Extract the [x, y] coordinate from the center of the cell holding the provided text.  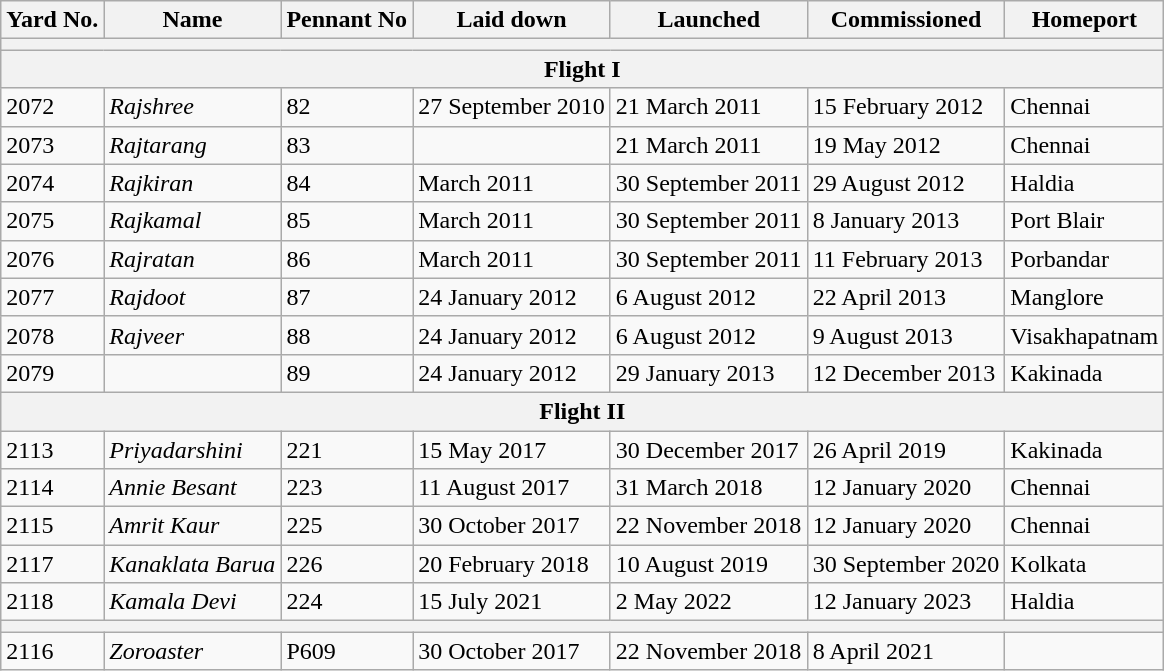
9 August 2013 [906, 335]
87 [347, 297]
226 [347, 564]
P609 [347, 651]
26 April 2019 [906, 449]
Rajshree [192, 107]
12 December 2013 [906, 373]
2076 [52, 259]
2079 [52, 373]
83 [347, 145]
11 February 2013 [906, 259]
22 April 2013 [906, 297]
85 [347, 221]
10 August 2019 [708, 564]
15 July 2021 [512, 602]
2078 [52, 335]
84 [347, 183]
Name [192, 20]
2072 [52, 107]
30 September 2020 [906, 564]
Rajkiran [192, 183]
15 May 2017 [512, 449]
Visakhapatnam [1084, 335]
Amrit Kaur [192, 526]
Kanaklata Barua [192, 564]
2 May 2022 [708, 602]
8 January 2013 [906, 221]
11 August 2017 [512, 488]
12 January 2023 [906, 602]
27 September 2010 [512, 107]
2115 [52, 526]
Kamala Devi [192, 602]
Rajveer [192, 335]
Flight I [582, 69]
Manglore [1084, 297]
Rajdoot [192, 297]
2116 [52, 651]
Port Blair [1084, 221]
Zoroaster [192, 651]
Launched [708, 20]
2117 [52, 564]
15 February 2012 [906, 107]
Priyadarshini [192, 449]
Homeport [1084, 20]
Commissioned [906, 20]
Kolkata [1084, 564]
2118 [52, 602]
Annie Besant [192, 488]
2077 [52, 297]
221 [347, 449]
2113 [52, 449]
29 August 2012 [906, 183]
2073 [52, 145]
8 April 2021 [906, 651]
223 [347, 488]
Porbandar [1084, 259]
30 December 2017 [708, 449]
2075 [52, 221]
Rajtarang [192, 145]
2074 [52, 183]
Flight II [582, 411]
29 January 2013 [708, 373]
224 [347, 602]
31 March 2018 [708, 488]
2114 [52, 488]
82 [347, 107]
Rajkamal [192, 221]
89 [347, 373]
Pennant No [347, 20]
20 February 2018 [512, 564]
Yard No. [52, 20]
Rajratan [192, 259]
Laid down [512, 20]
225 [347, 526]
19 May 2012 [906, 145]
86 [347, 259]
88 [347, 335]
